Pinpoint the cell where the given text exists, returning its [x, y] midpoint coordinate. 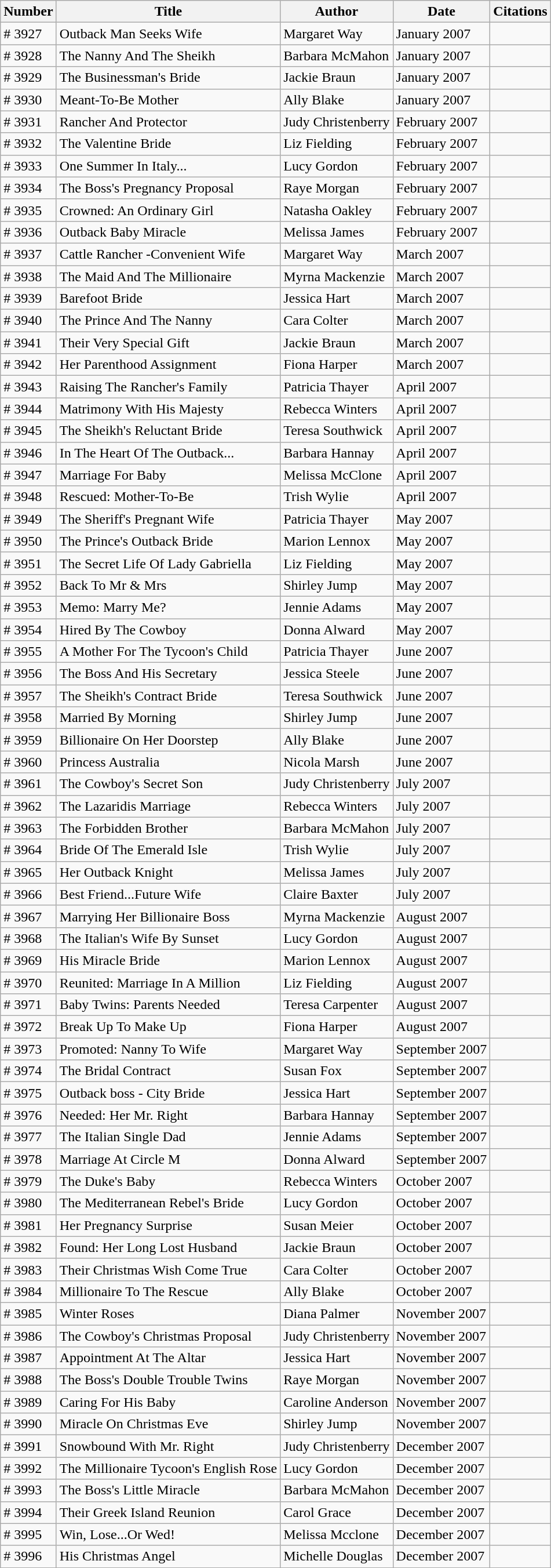
# 3994 [28, 1512]
# 3943 [28, 387]
Date [441, 12]
# 3930 [28, 100]
# 3960 [28, 762]
Number [28, 12]
The Italian's Wife By Sunset [168, 938]
Author [337, 12]
Her Pregnancy Surprise [168, 1225]
# 3970 [28, 983]
# 3945 [28, 431]
The Prince's Outback Bride [168, 541]
# 3987 [28, 1358]
# 3941 [28, 343]
Matrimony With His Majesty [168, 409]
Carol Grace [337, 1512]
The Sheikh's Reluctant Bride [168, 431]
# 3988 [28, 1380]
Rancher And Protector [168, 122]
Miracle On Christmas Eve [168, 1424]
Caroline Anderson [337, 1402]
The Sheriff's Pregnant Wife [168, 519]
Baby Twins: Parents Needed [168, 1005]
# 3964 [28, 850]
One Summer In Italy... [168, 166]
Marriage For Baby [168, 475]
Their Very Special Gift [168, 343]
Her Outback Knight [168, 872]
# 3992 [28, 1468]
Outback Baby Miracle [168, 232]
Appointment At The Altar [168, 1358]
# 3957 [28, 696]
# 3976 [28, 1115]
# 3972 [28, 1027]
# 3966 [28, 894]
Reunited: Marriage In A Million [168, 983]
The Valentine Bride [168, 144]
The Boss And His Secretary [168, 674]
Claire Baxter [337, 894]
# 3935 [28, 210]
# 3961 [28, 784]
# 3929 [28, 78]
The Bridal Contract [168, 1071]
His Christmas Angel [168, 1556]
The Secret Life Of Lady Gabriella [168, 563]
# 3942 [28, 365]
Nicola Marsh [337, 762]
Cattle Rancher -Convenient Wife [168, 254]
# 3983 [28, 1269]
Caring For His Baby [168, 1402]
The Cowboy's Christmas Proposal [168, 1335]
# 3963 [28, 828]
# 3986 [28, 1335]
# 3959 [28, 740]
Diana Palmer [337, 1313]
Melissa Mcclone [337, 1534]
His Miracle Bride [168, 960]
Jessica Steele [337, 674]
Title [168, 12]
# 3949 [28, 519]
# 3952 [28, 585]
# 3989 [28, 1402]
# 3946 [28, 453]
# 3928 [28, 56]
# 3950 [28, 541]
Billionaire On Her Doorstep [168, 740]
The Millionaire Tycoon's English Rose [168, 1468]
# 3968 [28, 938]
# 3954 [28, 629]
Millionaire To The Rescue [168, 1291]
# 3956 [28, 674]
# 3973 [28, 1049]
Rescued: Mother-To-Be [168, 497]
The Maid And The Millionaire [168, 277]
Snowbound With Mr. Right [168, 1446]
# 3991 [28, 1446]
The Italian Single Dad [168, 1137]
The Businessman's Bride [168, 78]
The Duke's Baby [168, 1181]
# 3971 [28, 1005]
# 3951 [28, 563]
Bride Of The Emerald Isle [168, 850]
Citations [520, 12]
# 3940 [28, 321]
Susan Fox [337, 1071]
Break Up To Make Up [168, 1027]
# 3948 [28, 497]
The Forbidden Brother [168, 828]
# 3995 [28, 1534]
# 3958 [28, 718]
# 3993 [28, 1490]
The Boss's Little Miracle [168, 1490]
Susan Meier [337, 1225]
# 3933 [28, 166]
The Mediterranean Rebel's Bride [168, 1203]
A Mother For The Tycoon's Child [168, 652]
# 3955 [28, 652]
# 3944 [28, 409]
Memo: Marry Me? [168, 607]
Crowned: An Ordinary Girl [168, 210]
# 3977 [28, 1137]
# 3953 [28, 607]
The Cowboy's Secret Son [168, 784]
# 3937 [28, 254]
In The Heart Of The Outback... [168, 453]
# 3996 [28, 1556]
# 3982 [28, 1247]
Needed: Her Mr. Right [168, 1115]
The Lazaridis Marriage [168, 806]
Hired By The Cowboy [168, 629]
Barefoot Bride [168, 299]
Outback Man Seeks Wife [168, 34]
# 3965 [28, 872]
Michelle Douglas [337, 1556]
The Nanny And The Sheikh [168, 56]
Outback boss - City Bride [168, 1093]
# 3939 [28, 299]
Marriage At Circle M [168, 1159]
# 3980 [28, 1203]
# 3969 [28, 960]
Teresa Carpenter [337, 1005]
The Boss's Double Trouble Twins [168, 1380]
Winter Roses [168, 1313]
# 3936 [28, 232]
Promoted: Nanny To Wife [168, 1049]
# 3984 [28, 1291]
# 3932 [28, 144]
# 3978 [28, 1159]
Married By Morning [168, 718]
# 3938 [28, 277]
Back To Mr & Mrs [168, 585]
Win, Lose...Or Wed! [168, 1534]
# 3990 [28, 1424]
Princess Australia [168, 762]
Melissa McClone [337, 475]
# 3934 [28, 188]
Raising The Rancher's Family [168, 387]
# 3962 [28, 806]
The Boss's Pregnancy Proposal [168, 188]
Their Greek Island Reunion [168, 1512]
# 3947 [28, 475]
# 3985 [28, 1313]
# 3927 [28, 34]
Marrying Her Billionaire Boss [168, 916]
The Prince And The Nanny [168, 321]
Their Christmas Wish Come True [168, 1269]
Best Friend...Future Wife [168, 894]
The Sheikh's Contract Bride [168, 696]
# 3981 [28, 1225]
Her Parenthood Assignment [168, 365]
# 3975 [28, 1093]
# 3931 [28, 122]
Meant-To-Be Mother [168, 100]
# 3967 [28, 916]
Found: Her Long Lost Husband [168, 1247]
# 3974 [28, 1071]
Natasha Oakley [337, 210]
# 3979 [28, 1181]
